Provide the [X, Y] coordinate of the cell's center where the given text is located.  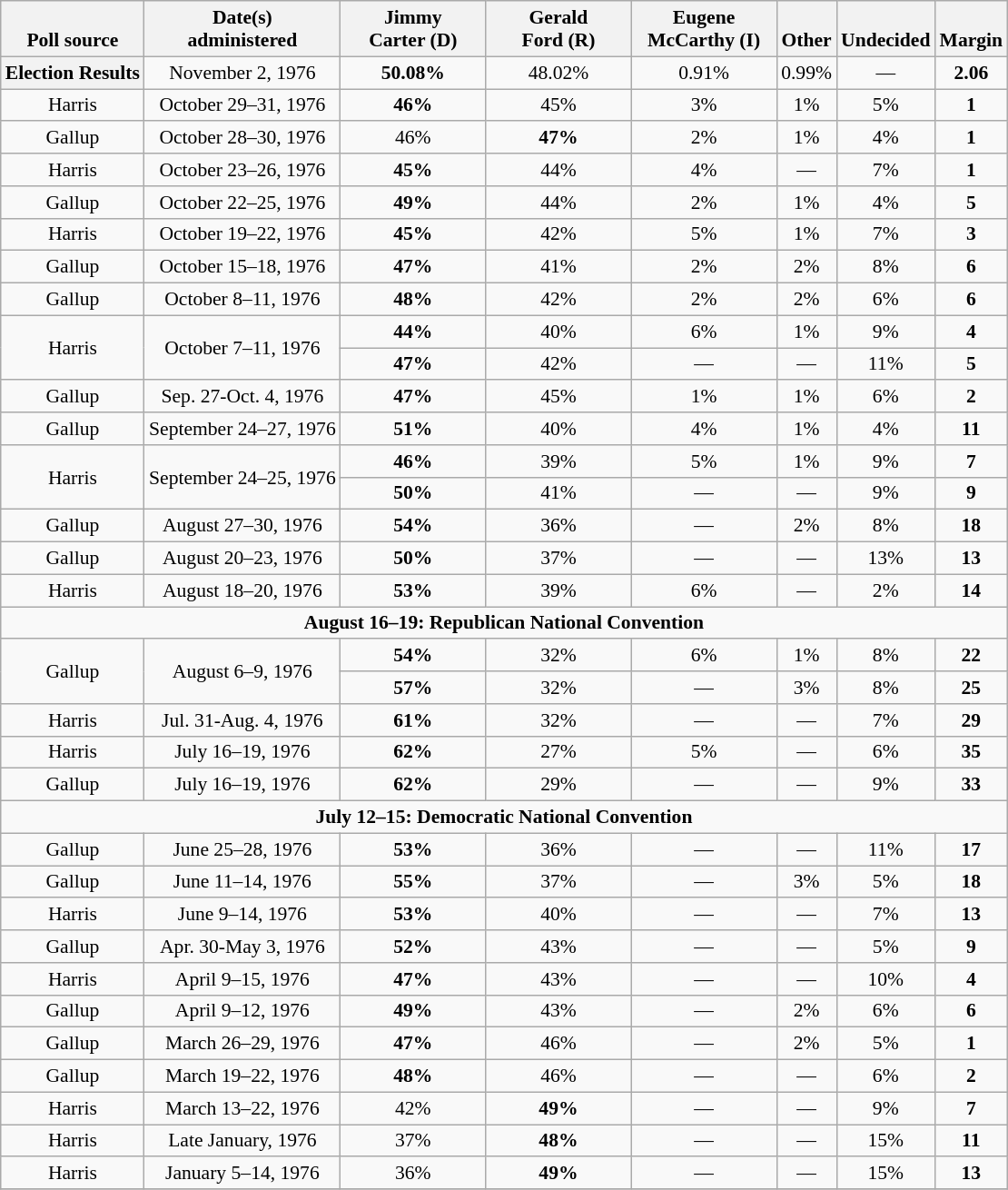
March 19–22, 1976 [242, 1076]
October 8–11, 1976 [242, 300]
August 18–20, 1976 [242, 590]
August 16–19: Republican National Convention [504, 623]
April 9–15, 1976 [242, 979]
35 [971, 752]
29% [558, 785]
48.02% [558, 73]
June 9–14, 1976 [242, 915]
Late January, 1976 [242, 1141]
April 9–12, 1976 [242, 1011]
25 [971, 688]
29 [971, 720]
17 [971, 849]
Poll source [73, 29]
55% [413, 882]
August 20–23, 1976 [242, 559]
Other [806, 29]
October 29–31, 1976 [242, 105]
March 13–22, 1976 [242, 1108]
Date(s)administered [242, 29]
January 5–14, 1976 [242, 1174]
September 24–25, 1976 [242, 478]
0.99% [806, 73]
Election Results [73, 73]
October 23–26, 1976 [242, 170]
0.91% [704, 73]
October 15–18, 1976 [242, 267]
March 26–29, 1976 [242, 1044]
JimmyCarter (D) [413, 29]
57% [413, 688]
November 2, 1976 [242, 73]
3 [971, 234]
June 25–28, 1976 [242, 849]
August 27–30, 1976 [242, 526]
October 28–30, 1976 [242, 138]
Margin [971, 29]
October 19–22, 1976 [242, 234]
14 [971, 590]
61% [413, 720]
September 24–27, 1976 [242, 429]
July 12–15: Democratic National Convention [504, 818]
GeraldFord (R) [558, 29]
Jul. 31-Aug. 4, 1976 [242, 720]
2.06 [971, 73]
50.08% [413, 73]
October 7–11, 1976 [242, 347]
52% [413, 947]
Apr. 30-May 3, 1976 [242, 947]
EugeneMcCarthy (I) [704, 29]
Undecided [885, 29]
October 22–25, 1976 [242, 203]
33 [971, 785]
10% [885, 979]
27% [558, 752]
13% [885, 559]
Sep. 27-Oct. 4, 1976 [242, 397]
22 [971, 656]
June 11–14, 1976 [242, 882]
51% [413, 429]
August 6–9, 1976 [242, 672]
